Capture the cell that displays the provided text and extract its (x, y) central coordinate. 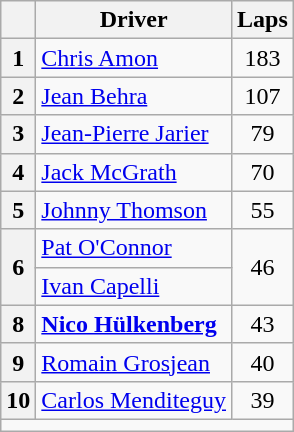
Laps (263, 20)
39 (263, 400)
Ivan Capelli (134, 286)
Jean Behra (134, 96)
Jean-Pierre Jarier (134, 134)
Johnny Thomson (134, 210)
Nico Hülkenberg (134, 324)
8 (18, 324)
43 (263, 324)
70 (263, 172)
Romain Grosjean (134, 362)
2 (18, 96)
183 (263, 58)
4 (18, 172)
Carlos Menditeguy (134, 400)
40 (263, 362)
1 (18, 58)
55 (263, 210)
5 (18, 210)
Pat O'Connor (134, 248)
107 (263, 96)
6 (18, 267)
9 (18, 362)
79 (263, 134)
10 (18, 400)
Chris Amon (134, 58)
46 (263, 267)
3 (18, 134)
Driver (134, 20)
Jack McGrath (134, 172)
